Detect which cell encompasses the target text, then output its [x, y] center coordinate. 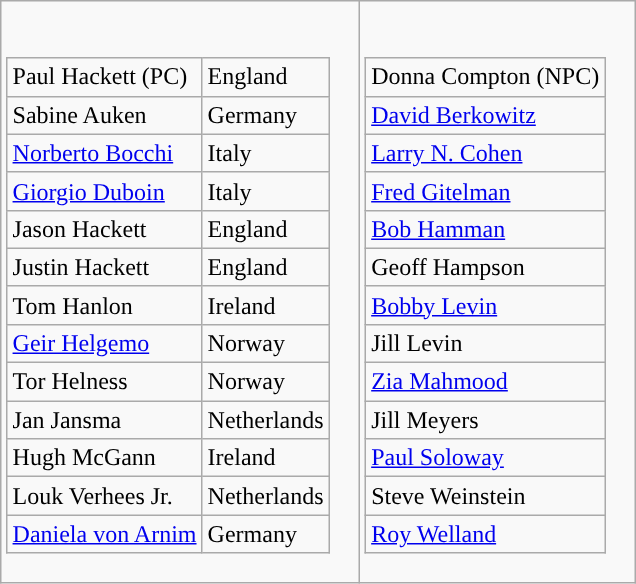
Donna Compton (NPC) [486, 77]
Jill Meyers [486, 420]
Daniela von Arnim [104, 534]
Hugh McGann [104, 458]
Paul Hackett (PC) [104, 77]
Jill Levin [486, 343]
Larry N. Cohen [486, 153]
Zia Mahmood [486, 382]
Geoff Hampson [486, 267]
Jan Jansma [104, 420]
Fred Gitelman [486, 191]
Geir Helgemo [104, 343]
Louk Verhees Jr. [104, 496]
Tor Helness [104, 382]
Roy Welland [486, 534]
Giorgio Duboin [104, 191]
Sabine Auken [104, 115]
Bobby Levin [486, 305]
David Berkowitz [486, 115]
Jason Hackett [104, 229]
Bob Hamman [486, 229]
Tom Hanlon [104, 305]
Paul Soloway [486, 458]
Steve Weinstein [486, 496]
Justin Hackett [104, 267]
Norberto Bocchi [104, 153]
